Pinpoint the cell where the given text exists, returning its (x, y) midpoint coordinate. 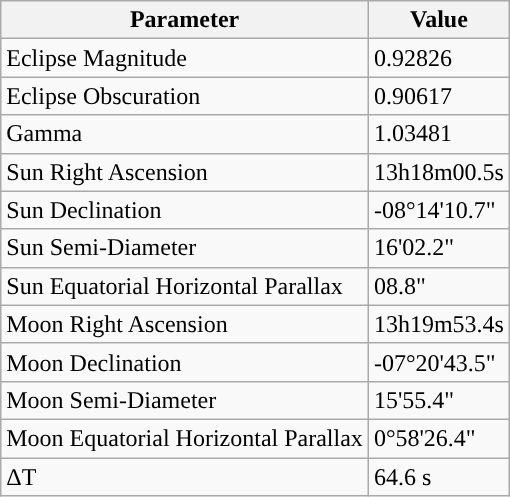
1.03481 (438, 134)
08.8" (438, 286)
Moon Right Ascension (185, 324)
13h18m00.5s (438, 172)
Gamma (185, 134)
Moon Semi-Diameter (185, 400)
16'02.2" (438, 248)
Sun Semi-Diameter (185, 248)
Eclipse Obscuration (185, 96)
Sun Right Ascension (185, 172)
ΔT (185, 477)
15'55.4" (438, 400)
64.6 s (438, 477)
Eclipse Magnitude (185, 58)
Parameter (185, 20)
Moon Declination (185, 362)
Value (438, 20)
Moon Equatorial Horizontal Parallax (185, 438)
Sun Equatorial Horizontal Parallax (185, 286)
Sun Declination (185, 210)
0.90617 (438, 96)
0°58'26.4" (438, 438)
-07°20'43.5" (438, 362)
-08°14'10.7" (438, 210)
13h19m53.4s (438, 324)
0.92826 (438, 58)
